Search for the cell housing the specified text and yield its [x, y] center coordinate. 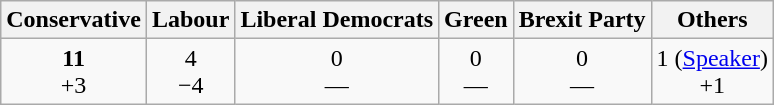
Conservative [74, 20]
Liberal Democrats [337, 20]
Brexit Party [582, 20]
Labour [190, 20]
4−4 [190, 72]
1 (Speaker)+1 [712, 72]
Green [476, 20]
Others [712, 20]
11+3 [74, 72]
